Capture the cell that displays the provided text and extract its [X, Y] central coordinate. 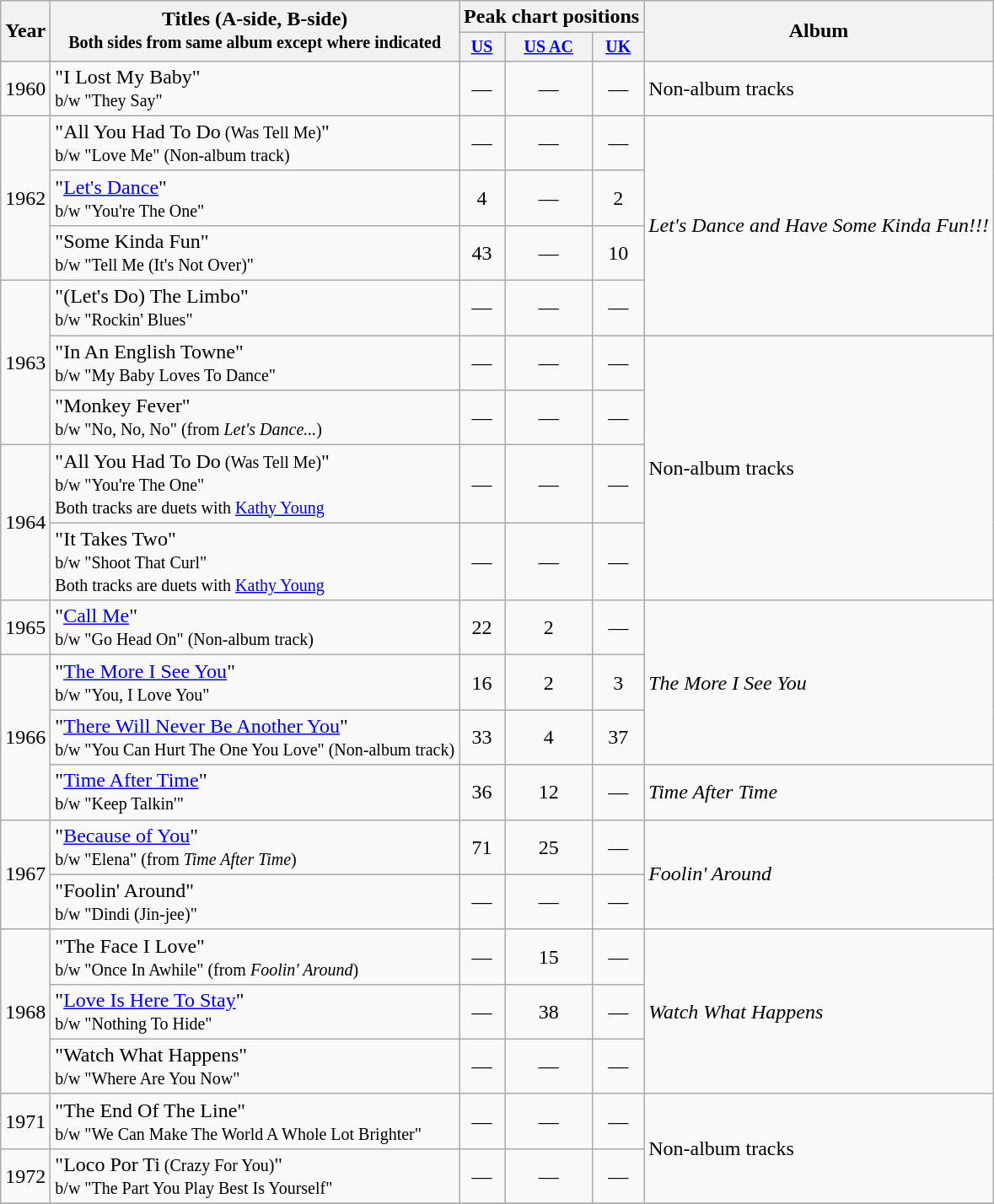
"In An English Towne"b/w "My Baby Loves To Dance" [255, 363]
Let's Dance and Have Some Kinda Fun!!! [819, 225]
71 [482, 847]
12 [549, 793]
"(Let's Do) The Limbo"b/w "Rockin' Blues" [255, 309]
Year [25, 31]
1964 [25, 523]
1965 [25, 627]
43 [482, 253]
1962 [25, 197]
1967 [25, 874]
"Love Is Here To Stay"b/w "Nothing To Hide" [255, 1012]
38 [549, 1012]
25 [549, 847]
10 [619, 253]
22 [482, 627]
15 [549, 956]
1966 [25, 737]
Foolin' Around [819, 874]
"Time After Time"b/w "Keep Talkin'" [255, 793]
16 [482, 683]
"Watch What Happens"b/w "Where Are You Now" [255, 1066]
The More I See You [819, 683]
Titles (A-side, B-side)Both sides from same album except where indicated [255, 31]
UK [619, 47]
33 [482, 737]
"Because of You"b/w "Elena" (from Time After Time) [255, 847]
1972 [25, 1175]
36 [482, 793]
"Let's Dance"b/w "You're The One" [255, 197]
"All You Had To Do (Was Tell Me)"b/w "You're The One"Both tracks are duets with Kathy Young [255, 484]
"There Will Never Be Another You"b/w "You Can Hurt The One You Love" (Non-album track) [255, 737]
US [482, 47]
3 [619, 683]
Album [819, 31]
"Loco Por Ti (Crazy For You)"b/w "The Part You Play Best Is Yourself" [255, 1175]
1963 [25, 363]
"Call Me"b/w "Go Head On" (Non-album track) [255, 627]
"I Lost My Baby"b/w "They Say" [255, 88]
1971 [25, 1121]
"The More I See You"b/w "You, I Love You" [255, 683]
1968 [25, 1012]
"Some Kinda Fun"b/w "Tell Me (It's Not Over)" [255, 253]
"It Takes Two"b/w "Shoot That Curl"Both tracks are duets with Kathy Young [255, 562]
"All You Had To Do (Was Tell Me)"b/w "Love Me" (Non-album track) [255, 143]
Peak chart positions [551, 17]
Time After Time [819, 793]
1960 [25, 88]
"Foolin' Around"b/w "Dindi (Jin-jee)" [255, 902]
"Monkey Fever"b/w "No, No, No" (from Let's Dance...) [255, 418]
"The Face I Love"b/w "Once In Awhile" (from Foolin' Around) [255, 956]
37 [619, 737]
"The End Of The Line"b/w "We Can Make The World A Whole Lot Brighter" [255, 1121]
US AC [549, 47]
Watch What Happens [819, 1012]
